Scan for the cell matching the given text and deliver its (X, Y) coordinate at center. 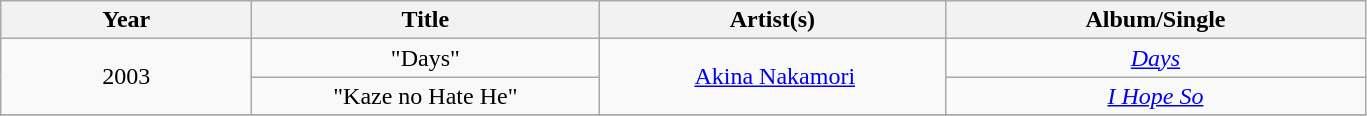
Year (126, 20)
2003 (126, 77)
Title (426, 20)
"Days" (426, 58)
Album/Single (1156, 20)
"Kaze no Hate He" (426, 96)
Artist(s) (772, 20)
I Hope So (1156, 96)
Days (1156, 58)
Akina Nakamori (772, 77)
